Provide the [x, y] coordinate of the cell's center where the given text is located.  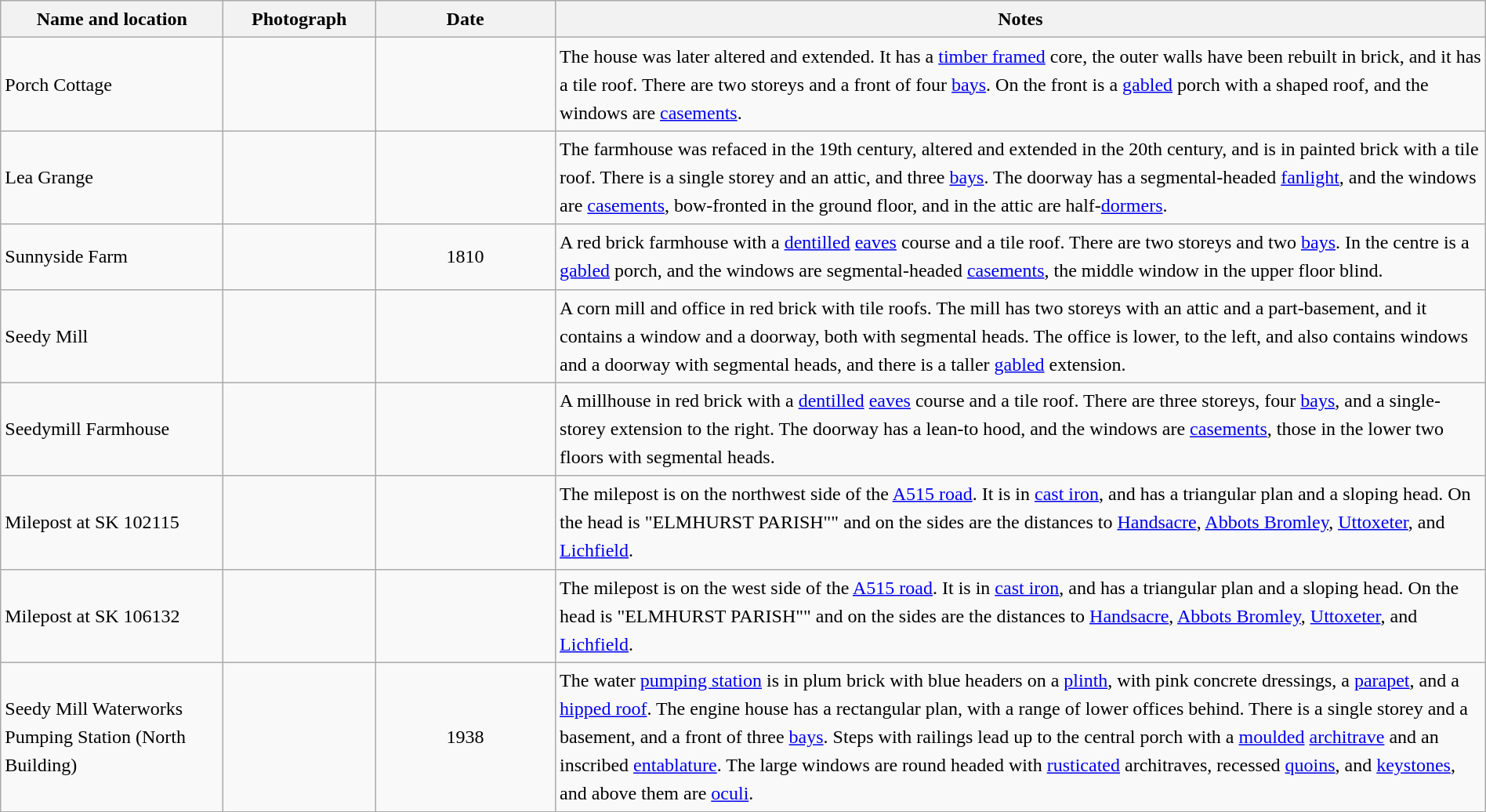
Seedy Mill Waterworks Pumping Station (North Building) [112, 737]
Porch Cottage [112, 85]
Milepost at SK 102115 [112, 522]
1938 [466, 737]
Sunnyside Farm [112, 257]
Milepost at SK 106132 [112, 616]
1810 [466, 257]
Seedymill Farmhouse [112, 430]
Name and location [112, 19]
Notes [1020, 19]
Lea Grange [112, 177]
Seedy Mill [112, 335]
Date [466, 19]
Photograph [299, 19]
